Output the [x, y] coordinate of the center of the cell containing the given text.  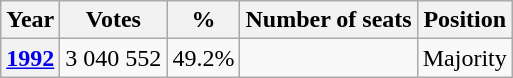
Number of seats [328, 20]
Votes [114, 20]
Position [464, 20]
49.2% [204, 58]
3 040 552 [114, 58]
Majority [464, 58]
Year [30, 20]
1992 [30, 58]
% [204, 20]
